Return (X, Y) of the center of cell containing provided text 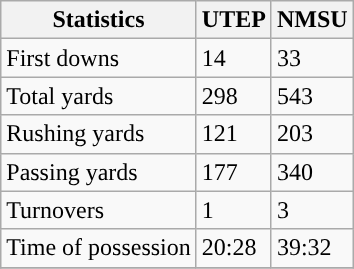
Time of possession (99, 248)
First downs (99, 58)
14 (234, 58)
1 (234, 210)
20:28 (234, 248)
298 (234, 96)
203 (312, 134)
Total yards (99, 96)
340 (312, 172)
39:32 (312, 248)
121 (234, 134)
543 (312, 96)
Statistics (99, 20)
33 (312, 58)
UTEP (234, 20)
Rushing yards (99, 134)
Turnovers (99, 210)
Passing yards (99, 172)
NMSU (312, 20)
3 (312, 210)
177 (234, 172)
